Output the (x, y) coordinate of the center of the cell containing the given text.  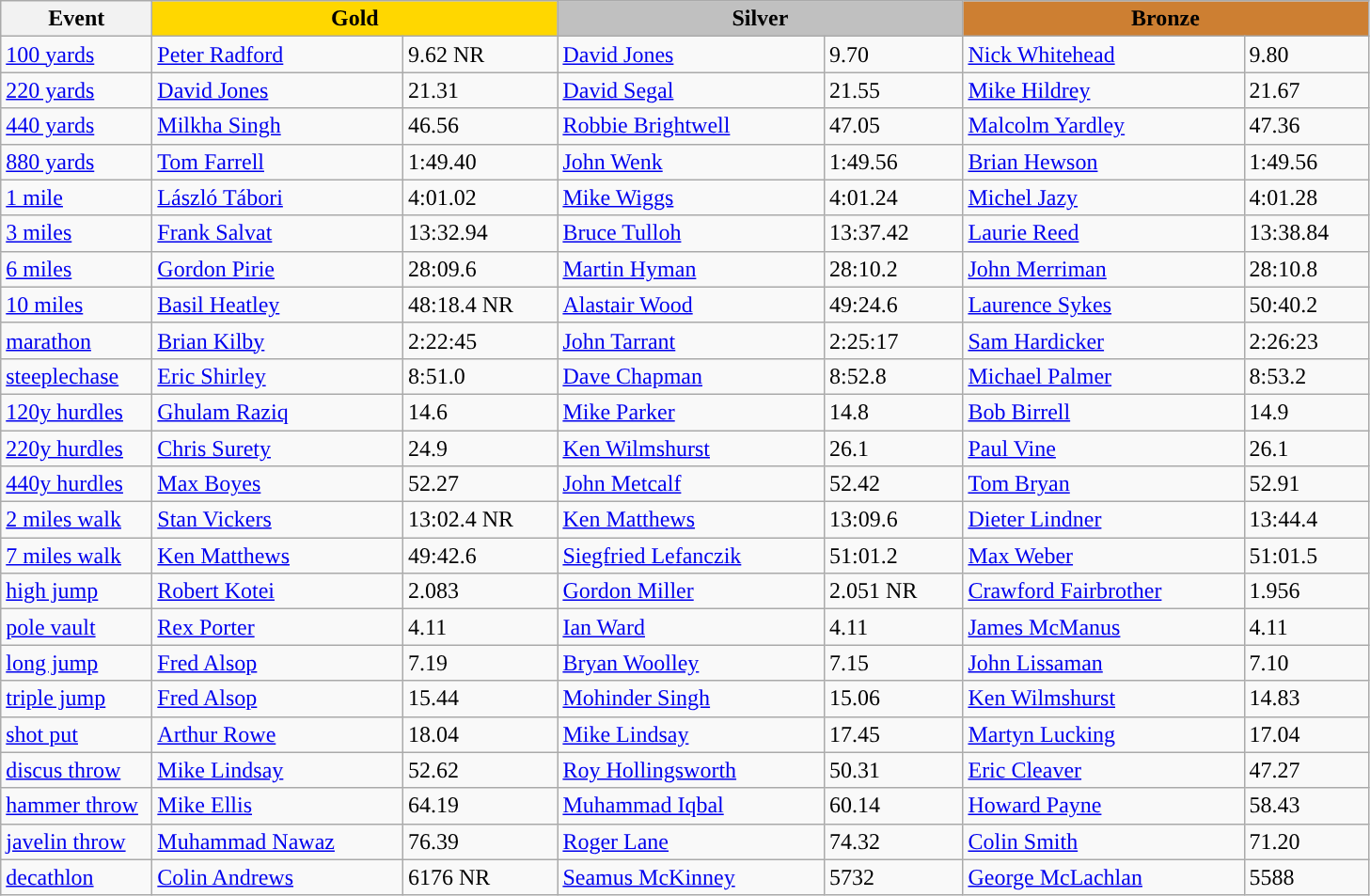
Michael Palmer (1104, 376)
28:10.2 (893, 269)
Brian Kilby (278, 340)
100 yards (77, 55)
Roy Hollingsworth (691, 770)
Sam Hardicker (1104, 340)
László Tábori (278, 197)
John Lissaman (1104, 663)
10 miles (77, 305)
Mike Hildrey (1104, 90)
50:40.2 (1306, 305)
71.20 (1306, 841)
60.14 (893, 806)
Martyn Lucking (1104, 734)
13:32.94 (480, 233)
2:26:23 (1306, 340)
Ian Ward (691, 627)
Gordon Miller (691, 591)
52.62 (480, 770)
Gold (355, 19)
Robbie Brightwell (691, 126)
Arthur Rowe (278, 734)
46.56 (480, 126)
47.36 (1306, 126)
pole vault (77, 627)
Michel Jazy (1104, 197)
6176 NR (480, 877)
Laurence Sykes (1104, 305)
47.27 (1306, 770)
9.80 (1306, 55)
13:09.6 (893, 520)
Colin Andrews (278, 877)
Dieter Lindner (1104, 520)
28:09.6 (480, 269)
4:01.24 (893, 197)
David Segal (691, 90)
1:49.40 (480, 162)
13:44.4 (1306, 520)
Tom Farrell (278, 162)
7.10 (1306, 663)
13:38.84 (1306, 233)
Stan Vickers (278, 520)
21.31 (480, 90)
Roger Lane (691, 841)
Eric Shirley (278, 376)
5588 (1306, 877)
Bryan Woolley (691, 663)
Martin Hyman (691, 269)
John Metcalf (691, 484)
51:01.5 (1306, 556)
Paul Vine (1104, 448)
Mohinder Singh (691, 699)
Seamus McKinney (691, 877)
14.6 (480, 412)
4:01.02 (480, 197)
7.15 (893, 663)
James McManus (1104, 627)
John Merriman (1104, 269)
Laurie Reed (1104, 233)
Brian Hewson (1104, 162)
17.04 (1306, 734)
13:37.42 (893, 233)
2:22:45 (480, 340)
shot put (77, 734)
Max Weber (1104, 556)
John Tarrant (691, 340)
7 miles walk (77, 556)
Tom Bryan (1104, 484)
Howard Payne (1104, 806)
440y hurdles (77, 484)
50.31 (893, 770)
Dave Chapman (691, 376)
9.70 (893, 55)
15.44 (480, 699)
Silver (760, 19)
Crawford Fairbrother (1104, 591)
47.05 (893, 126)
49:42.6 (480, 556)
2:25:17 (893, 340)
Nick Whitehead (1104, 55)
14.83 (1306, 699)
8:51.0 (480, 376)
Mike Wiggs (691, 197)
steeplechase (77, 376)
7.19 (480, 663)
Frank Salvat (278, 233)
Robert Kotei (278, 591)
Bob Birrell (1104, 412)
440 yards (77, 126)
2.083 (480, 591)
51:01.2 (893, 556)
49:24.6 (893, 305)
Chris Surety (278, 448)
21.67 (1306, 90)
Colin Smith (1104, 841)
Mike Ellis (278, 806)
14.8 (893, 412)
120y hurdles (77, 412)
21.55 (893, 90)
8:52.8 (893, 376)
1 mile (77, 197)
Mike Parker (691, 412)
220 yards (77, 90)
48:18.4 NR (480, 305)
Rex Porter (278, 627)
high jump (77, 591)
Max Boyes (278, 484)
long jump (77, 663)
15.06 (893, 699)
52.42 (893, 484)
Milkha Singh (278, 126)
George McLachlan (1104, 877)
Peter Radford (278, 55)
58.43 (1306, 806)
1.956 (1306, 591)
28:10.8 (1306, 269)
John Wenk (691, 162)
18.04 (480, 734)
8:53.2 (1306, 376)
Muhammad Nawaz (278, 841)
Ghulam Raziq (278, 412)
Gordon Pirie (278, 269)
64.19 (480, 806)
6 miles (77, 269)
Muhammad Iqbal (691, 806)
triple jump (77, 699)
Eric Cleaver (1104, 770)
decathlon (77, 877)
220y hurdles (77, 448)
marathon (77, 340)
2 miles walk (77, 520)
5732 (893, 877)
Alastair Wood (691, 305)
74.32 (893, 841)
17.45 (893, 734)
Event (77, 19)
880 yards (77, 162)
Siegfried Lefanczik (691, 556)
14.9 (1306, 412)
52.27 (480, 484)
9.62 NR (480, 55)
Bronze (1166, 19)
13:02.4 NR (480, 520)
3 miles (77, 233)
Malcolm Yardley (1104, 126)
76.39 (480, 841)
2.051 NR (893, 591)
24.9 (480, 448)
discus throw (77, 770)
javelin throw (77, 841)
Basil Heatley (278, 305)
4:01.28 (1306, 197)
Bruce Tulloh (691, 233)
hammer throw (77, 806)
52.91 (1306, 484)
